Determine the (X, Y) coordinate at the center of the cell enclosing the given text.  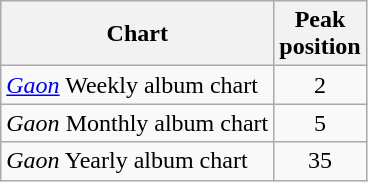
Gaon Yearly album chart (138, 161)
2 (320, 85)
35 (320, 161)
Gaon Weekly album chart (138, 85)
Chart (138, 34)
Gaon Monthly album chart (138, 123)
Peakposition (320, 34)
5 (320, 123)
